Identify which cell holds the provided text, then report its (X, Y) central coordinate. 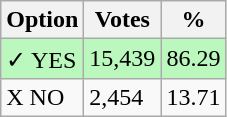
✓ YES (42, 59)
86.29 (194, 59)
13.71 (194, 97)
Option (42, 20)
2,454 (122, 97)
15,439 (122, 59)
Votes (122, 20)
% (194, 20)
X NO (42, 97)
